Identify which cell holds the provided text, then report its [X, Y] central coordinate. 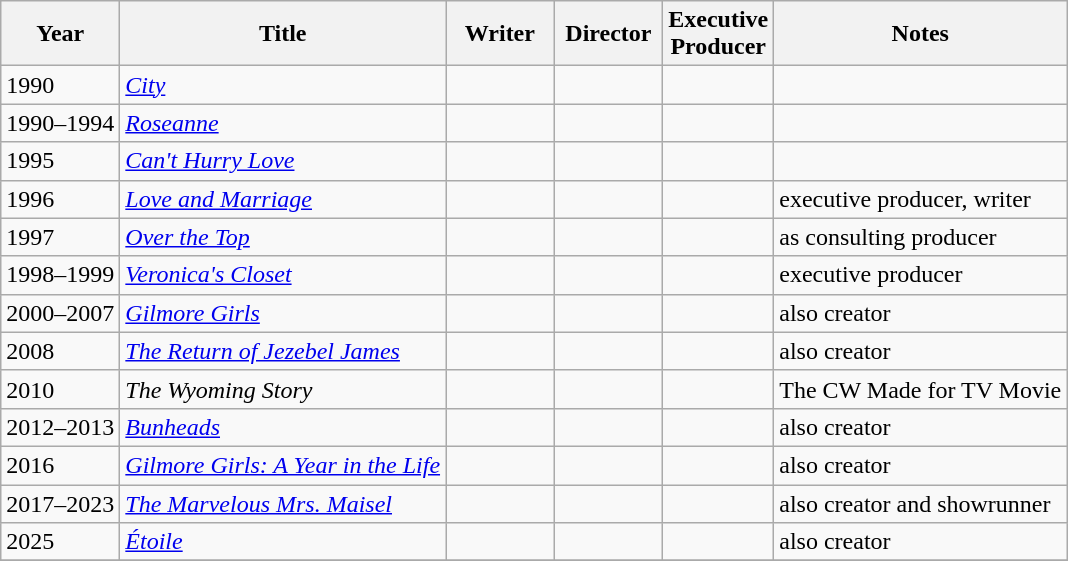
The Marvelous Mrs. Maisel [283, 503]
1996 [60, 199]
Bunheads [283, 427]
2000–2007 [60, 313]
executive producer [920, 275]
Over the Top [283, 237]
executive producer, writer [920, 199]
1998–1999 [60, 275]
1990 [60, 85]
The CW Made for TV Movie [920, 389]
Veronica's Closet [283, 275]
The Wyoming Story [283, 389]
Roseanne [283, 123]
2008 [60, 351]
2025 [60, 542]
Writer [500, 34]
also creator and showrunner [920, 503]
Executive Producer [718, 34]
2010 [60, 389]
Love and Marriage [283, 199]
1990–1994 [60, 123]
as consulting producer [920, 237]
Gilmore Girls: A Year in the Life [283, 465]
Gilmore Girls [283, 313]
City [283, 85]
2012–2013 [60, 427]
1997 [60, 237]
Notes [920, 34]
Director [608, 34]
Étoile [283, 542]
Year [60, 34]
2016 [60, 465]
2017–2023 [60, 503]
Title [283, 34]
The Return of Jezebel James [283, 351]
1995 [60, 161]
Can't Hurry Love [283, 161]
